From the cell containing the given text, extract its center point as [x, y] coordinate. 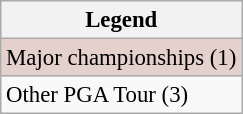
Major championships (1) [122, 58]
Legend [122, 20]
Other PGA Tour (3) [122, 95]
